Find where the given text appears and provide that cell's center as (X, Y) coordinate. 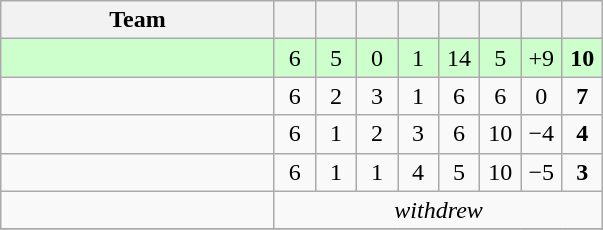
withdrew (438, 210)
+9 (542, 58)
Team (138, 20)
7 (582, 96)
−5 (542, 172)
−4 (542, 134)
14 (460, 58)
